Search for the cell housing the specified text and yield its [x, y] center coordinate. 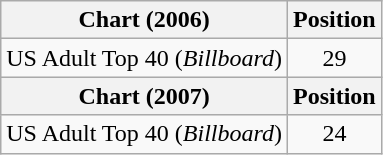
24 [335, 134]
29 [335, 58]
Chart (2006) [144, 20]
Chart (2007) [144, 96]
